Scan for the cell matching the given text and deliver its (X, Y) coordinate at center. 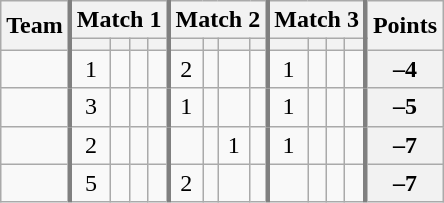
Points (404, 26)
Team (36, 26)
Match 2 (218, 20)
3 (90, 107)
Match 1 (120, 20)
–4 (404, 69)
5 (90, 183)
–5 (404, 107)
Match 3 (316, 20)
